For the text-containing cell, return its midpoint in (x, y) coordinate format. 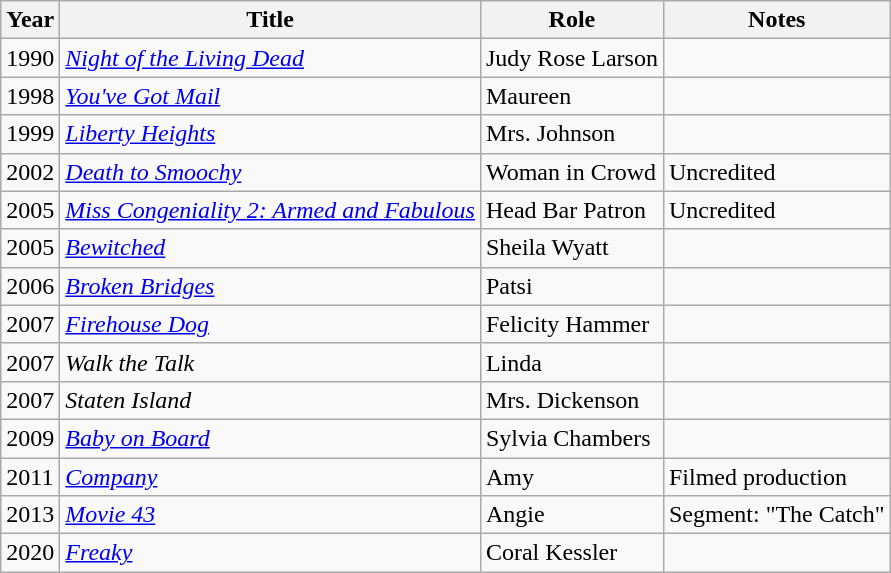
Notes (776, 20)
You've Got Mail (270, 96)
2020 (30, 553)
Linda (572, 362)
Maureen (572, 96)
Sheila Wyatt (572, 248)
Angie (572, 515)
2011 (30, 477)
1999 (30, 134)
1998 (30, 96)
Role (572, 20)
Judy Rose Larson (572, 58)
Filmed production (776, 477)
Year (30, 20)
Freaky (270, 553)
Mrs. Johnson (572, 134)
Coral Kessler (572, 553)
Mrs. Dickenson (572, 400)
Broken Bridges (270, 286)
2013 (30, 515)
2002 (30, 172)
Miss Congeniality 2: Armed and Fabulous (270, 210)
Amy (572, 477)
Liberty Heights (270, 134)
Sylvia Chambers (572, 438)
Death to Smoochy (270, 172)
Patsi (572, 286)
Bewitched (270, 248)
Baby on Board (270, 438)
Woman in Crowd (572, 172)
2009 (30, 438)
Company (270, 477)
Felicity Hammer (572, 324)
Head Bar Patron (572, 210)
Walk the Talk (270, 362)
Segment: "The Catch" (776, 515)
Title (270, 20)
Staten Island (270, 400)
Firehouse Dog (270, 324)
1990 (30, 58)
2006 (30, 286)
Night of the Living Dead (270, 58)
Movie 43 (270, 515)
